Determine the [X, Y] coordinate at the center of the cell enclosing the given text.  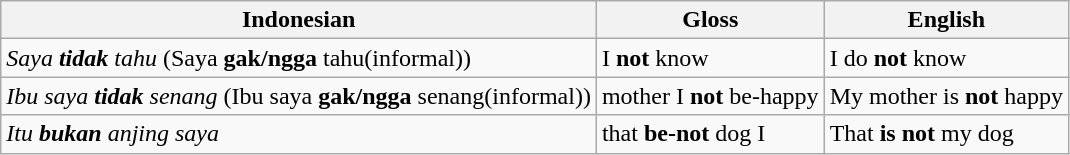
English [946, 20]
My mother is not happy [946, 96]
Indonesian [299, 20]
I do not know [946, 58]
I not know [710, 58]
Ibu saya tidak senang (Ibu saya gak/ngga senang(informal)) [299, 96]
That is not my dog [946, 134]
mother I not be-happy [710, 96]
Itu bukan anjing saya [299, 134]
that be-not dog I [710, 134]
Saya tidak tahu (Saya gak/ngga tahu(informal)) [299, 58]
Gloss [710, 20]
